Determine the (X, Y) coordinate at the center of the cell enclosing the given text.  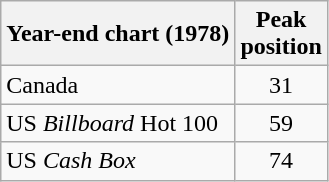
US Billboard Hot 100 (118, 123)
31 (281, 85)
Canada (118, 85)
59 (281, 123)
Year-end chart (1978) (118, 34)
Peakposition (281, 34)
US Cash Box (118, 161)
74 (281, 161)
